From the cell containing the given text, extract its center point as (X, Y) coordinate. 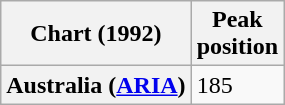
Chart (1992) (96, 34)
185 (237, 85)
Australia (ARIA) (96, 85)
Peakposition (237, 34)
